Output the (X, Y) coordinate of the center of the cell containing the given text.  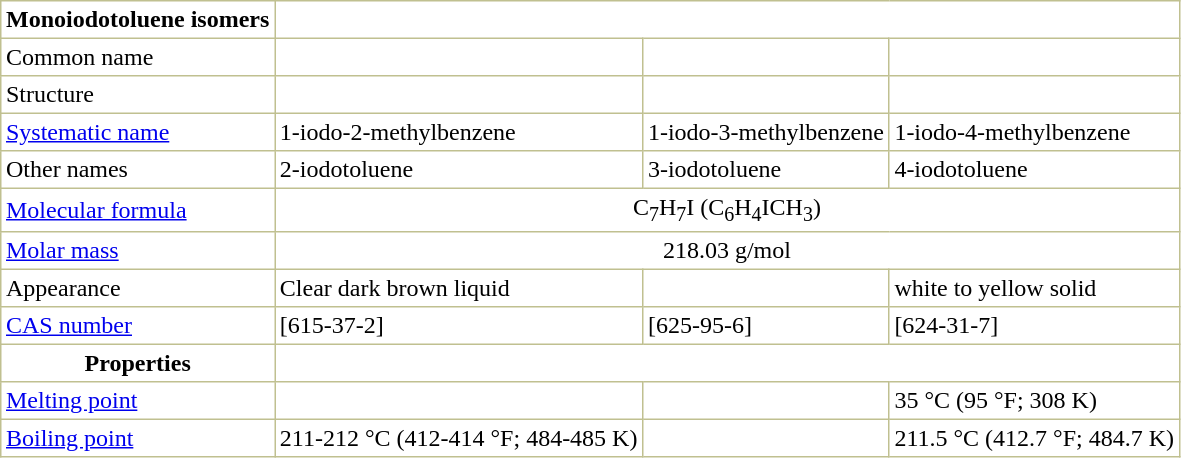
Clear dark brown liquid (459, 289)
Other names (138, 170)
Monoiodotoluene isomers (138, 20)
[624-31-7] (1034, 326)
Common name (138, 57)
Systematic name (138, 132)
1-iodo-4-methylbenzene (1034, 132)
Properties (138, 364)
Melting point (138, 401)
C7H7I (C6H4ICH3) (728, 210)
Boiling point (138, 439)
211-212 °C (412-414 °F; 484-485 K) (459, 439)
Molar mass (138, 251)
4-iodotoluene (1034, 170)
Molecular formula (138, 210)
[615-37-2] (459, 326)
1-iodo-3-methylbenzene (766, 132)
2-iodotoluene (459, 170)
CAS number (138, 326)
211.5 °C (412.7 °F; 484.7 K) (1034, 439)
35 °C (95 °F; 308 K) (1034, 401)
white to yellow solid (1034, 289)
Appearance (138, 289)
Structure (138, 95)
1-iodo-2-methylbenzene (459, 132)
3-iodotoluene (766, 170)
218.03 g/mol (728, 251)
[625-95-6] (766, 326)
